Provide the [x, y] coordinate of the cell's center where the given text is located.  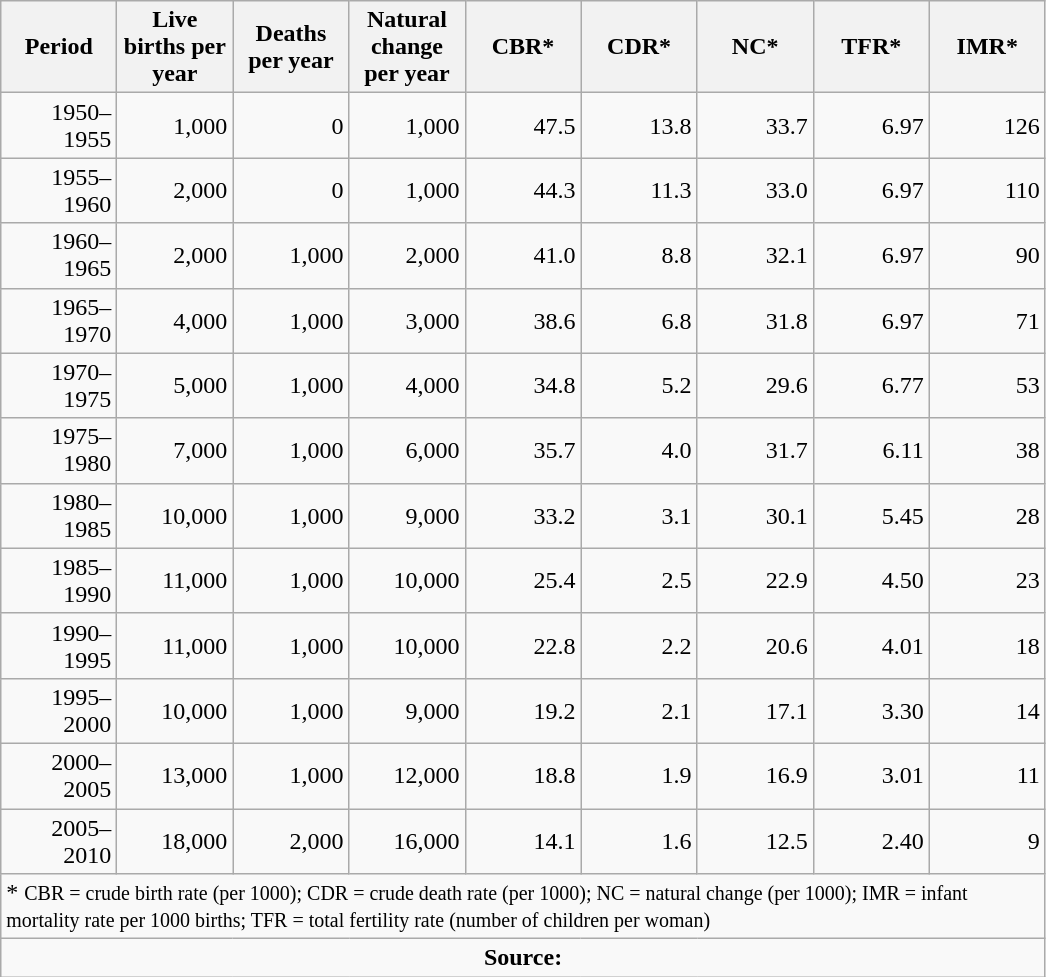
2.1 [639, 710]
5.45 [871, 516]
35.7 [523, 450]
3.1 [639, 516]
16.9 [755, 776]
5.2 [639, 386]
Source: [524, 958]
110 [987, 190]
1995–2000 [59, 710]
6.11 [871, 450]
1.9 [639, 776]
1970–1975 [59, 386]
TFR* [871, 47]
23 [987, 580]
3.01 [871, 776]
2.2 [639, 646]
CDR* [639, 47]
33.0 [755, 190]
30.1 [755, 516]
3.30 [871, 710]
Live births per year [175, 47]
14 [987, 710]
1980–1985 [59, 516]
44.3 [523, 190]
28 [987, 516]
41.0 [523, 256]
47.5 [523, 126]
19.2 [523, 710]
1985–1990 [59, 580]
18,000 [175, 840]
33.2 [523, 516]
1990–1995 [59, 646]
53 [987, 386]
6.8 [639, 320]
IMR* [987, 47]
6.77 [871, 386]
1965–1970 [59, 320]
8.8 [639, 256]
NC* [755, 47]
2005–2010 [59, 840]
29.6 [755, 386]
1975–1980 [59, 450]
34.8 [523, 386]
71 [987, 320]
2000–2005 [59, 776]
90 [987, 256]
25.4 [523, 580]
17.1 [755, 710]
1960–1965 [59, 256]
22.9 [755, 580]
1950–1955 [59, 126]
1.6 [639, 840]
3,000 [407, 320]
CBR* [523, 47]
2.5 [639, 580]
4.01 [871, 646]
11 [987, 776]
4.50 [871, 580]
12.5 [755, 840]
14.1 [523, 840]
Period [59, 47]
18 [987, 646]
13.8 [639, 126]
33.7 [755, 126]
9 [987, 840]
13,000 [175, 776]
11.3 [639, 190]
18.8 [523, 776]
126 [987, 126]
5,000 [175, 386]
6,000 [407, 450]
38 [987, 450]
16,000 [407, 840]
4.0 [639, 450]
31.7 [755, 450]
7,000 [175, 450]
31.8 [755, 320]
38.6 [523, 320]
20.6 [755, 646]
22.8 [523, 646]
1955–1960 [59, 190]
Deaths per year [291, 47]
Natural change per year [407, 47]
12,000 [407, 776]
32.1 [755, 256]
2.40 [871, 840]
